Locate the cell with the specified text and output its [x, y] center coordinate. 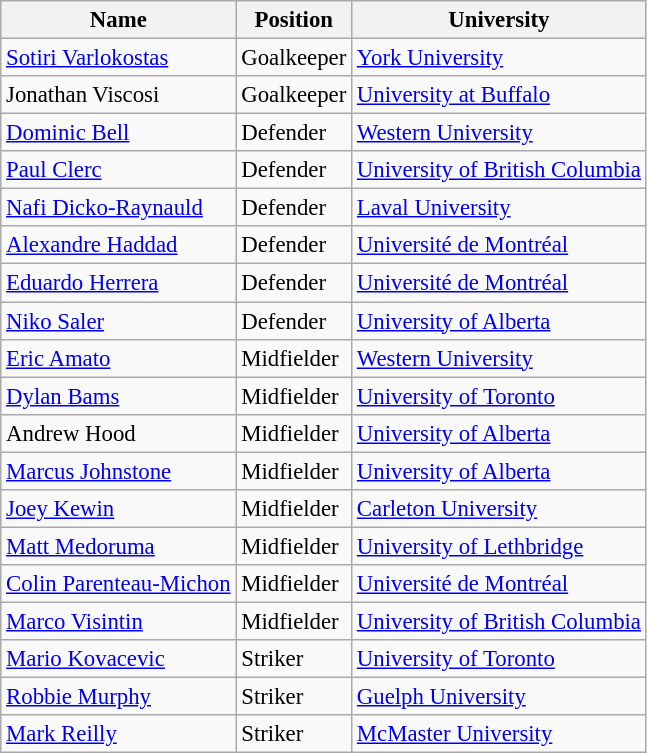
Mark Reilly [118, 734]
Jonathan Viscosi [118, 95]
Joey Kewin [118, 509]
Nafi Dicko-Raynauld [118, 208]
Matt Medoruma [118, 546]
Dylan Bams [118, 396]
Andrew Hood [118, 433]
Marco Visintin [118, 621]
Eduardo Herrera [118, 283]
York University [500, 58]
Sotiri Varlokostas [118, 58]
Marcus Johnstone [118, 471]
Robbie Murphy [118, 697]
McMaster University [500, 734]
Paul Clerc [118, 170]
Laval University [500, 208]
Eric Amato [118, 358]
University [500, 20]
Guelph University [500, 697]
Colin Parenteau-Michon [118, 584]
Name [118, 20]
Mario Kovacevic [118, 659]
Dominic Bell [118, 133]
Alexandre Haddad [118, 245]
Niko Saler [118, 321]
University at Buffalo [500, 95]
University of Lethbridge [500, 546]
Position [294, 20]
Carleton University [500, 509]
